Identify which cell holds the provided text, then report its (X, Y) central coordinate. 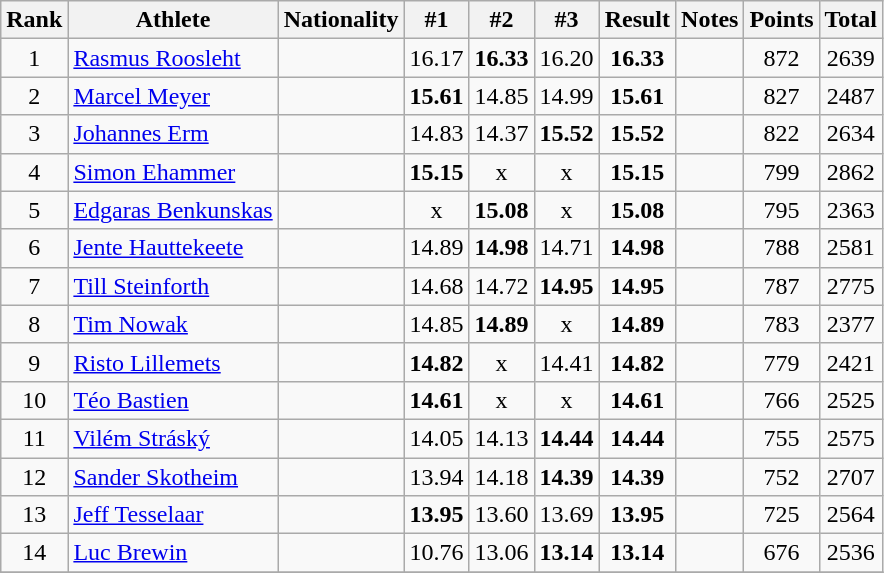
766 (782, 400)
827 (782, 96)
2377 (851, 324)
Marcel Meyer (173, 96)
676 (782, 553)
2575 (851, 438)
Points (782, 20)
Jente Hauttekeete (173, 248)
Rasmus Roosleht (173, 58)
9 (34, 362)
Athlete (173, 20)
6 (34, 248)
#3 (566, 20)
795 (782, 210)
#1 (436, 20)
14 (34, 553)
Luc Brewin (173, 553)
2564 (851, 515)
14.71 (566, 248)
755 (782, 438)
2363 (851, 210)
Total (851, 20)
Tim Nowak (173, 324)
Risto Lillemets (173, 362)
3 (34, 134)
2421 (851, 362)
783 (782, 324)
787 (782, 286)
2536 (851, 553)
10 (34, 400)
799 (782, 172)
822 (782, 134)
13.94 (436, 477)
8 (34, 324)
Téo Bastien (173, 400)
725 (782, 515)
#2 (502, 20)
13.69 (566, 515)
7 (34, 286)
5 (34, 210)
13.06 (502, 553)
Rank (34, 20)
2 (34, 96)
14.18 (502, 477)
Till Steinforth (173, 286)
16.17 (436, 58)
1 (34, 58)
14.68 (436, 286)
872 (782, 58)
Johannes Erm (173, 134)
14.99 (566, 96)
4 (34, 172)
Jeff Tesselaar (173, 515)
2487 (851, 96)
Result (637, 20)
14.13 (502, 438)
2639 (851, 58)
12 (34, 477)
14.41 (566, 362)
2634 (851, 134)
2525 (851, 400)
2862 (851, 172)
14.05 (436, 438)
11 (34, 438)
Nationality (341, 20)
14.83 (436, 134)
788 (782, 248)
779 (782, 362)
Vilém Stráský (173, 438)
752 (782, 477)
2775 (851, 286)
Edgaras Benkunskas (173, 210)
Sander Skotheim (173, 477)
13.60 (502, 515)
2707 (851, 477)
14.72 (502, 286)
Simon Ehammer (173, 172)
10.76 (436, 553)
16.20 (566, 58)
2581 (851, 248)
14.37 (502, 134)
13 (34, 515)
Notes (710, 20)
